Detect which cell encompasses the target text, then output its [x, y] center coordinate. 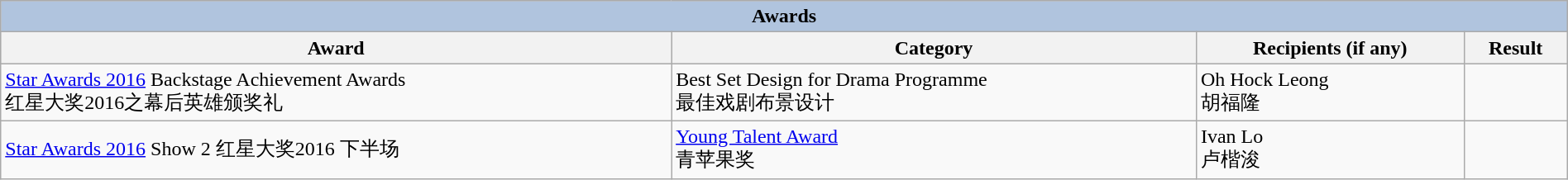
Star Awards 2016 Show 2 红星大奖2016 下半场 [336, 149]
Awards [784, 17]
Category [935, 48]
Best Set Design for Drama Programme 最佳戏剧布景设计 [935, 92]
Young Talent Award 青苹果奖 [935, 149]
Award [336, 48]
Oh Hock Leong 胡福隆 [1330, 92]
Recipients (if any) [1330, 48]
Star Awards 2016 Backstage Achievement Awards 红星大奖2016之幕后英雄颁奖礼 [336, 92]
Ivan Lo 卢楷浚 [1330, 149]
Result [1515, 48]
